Find where the given text appears and provide that cell's center as [x, y] coordinate. 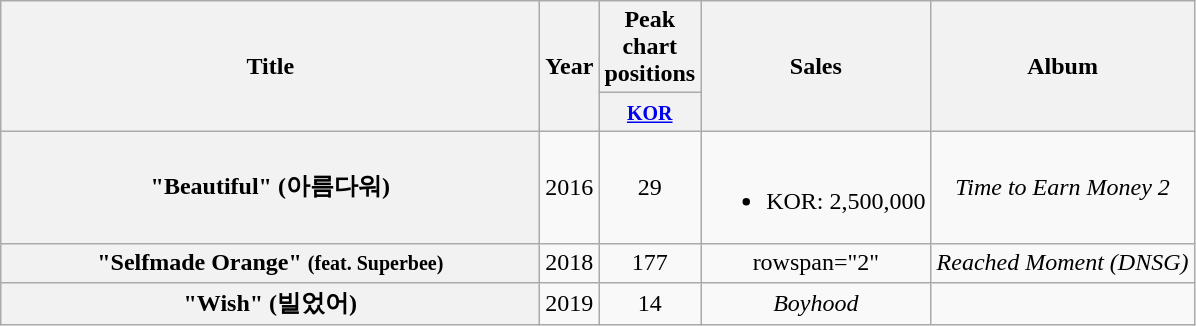
Sales [816, 66]
KOR: 2,500,000 [816, 188]
"Wish" (빌었어) [270, 304]
2019 [570, 304]
2018 [570, 263]
KOR [650, 112]
Reached Moment (DNSG) [1062, 263]
"Selfmade Orange" (feat. Superbee) [270, 263]
177 [650, 263]
Boyhood [816, 304]
Time to Earn Money 2 [1062, 188]
14 [650, 304]
29 [650, 188]
"Beautiful" (아름다워) [270, 188]
Album [1062, 66]
Peakchartpositions [650, 47]
rowspan="2" [816, 263]
Title [270, 66]
2016 [570, 188]
Year [570, 66]
